Return the [x, y] coordinate for the center point of the cell that contains the specified text.  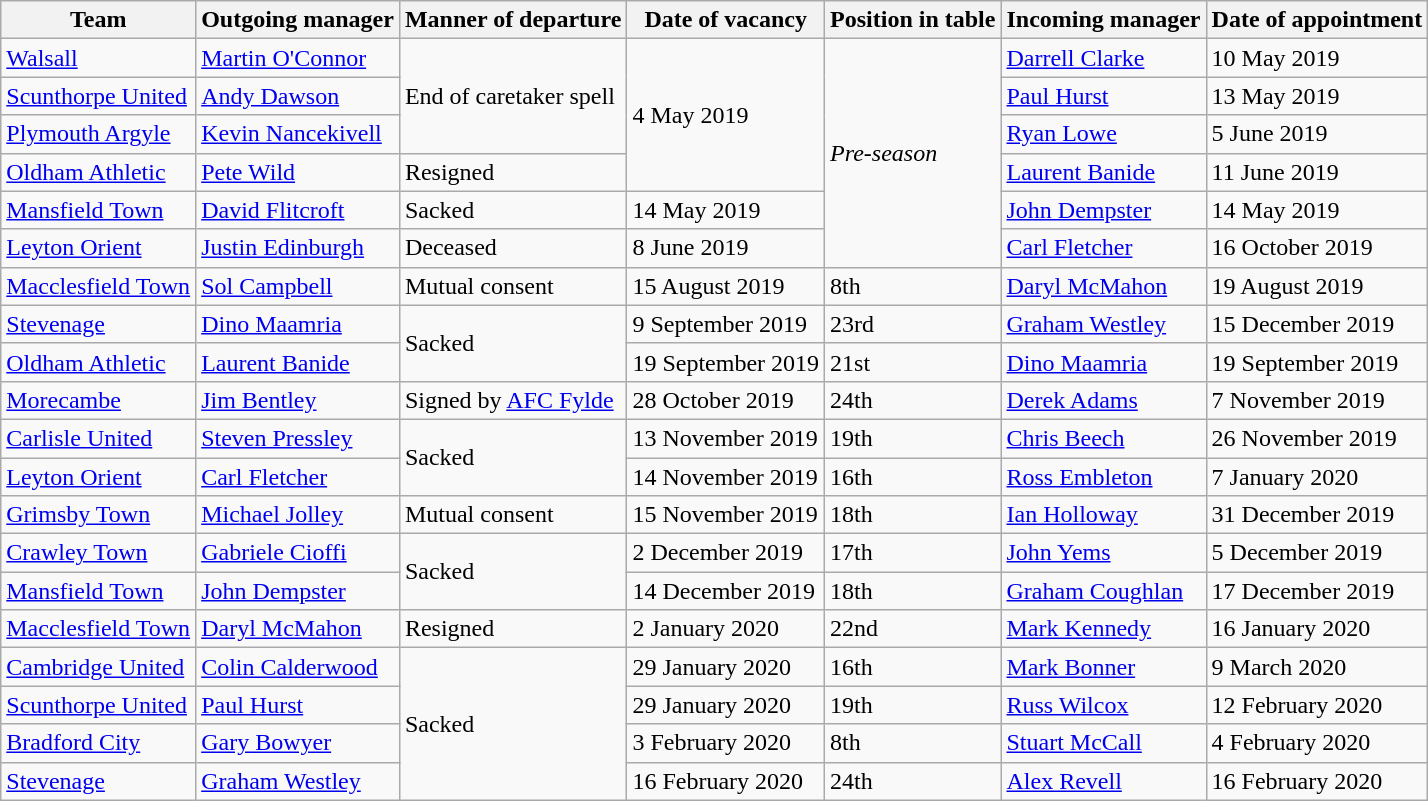
Mark Bonner [1104, 667]
Steven Pressley [298, 438]
Morecambe [98, 400]
9 September 2019 [726, 324]
Incoming manager [1104, 20]
15 August 2019 [726, 286]
Carlisle United [98, 438]
Andy Dawson [298, 96]
Graham Coughlan [1104, 591]
Position in table [913, 20]
15 November 2019 [726, 515]
21st [913, 362]
Darrell Clarke [1104, 58]
Ryan Lowe [1104, 134]
23rd [913, 324]
Ian Holloway [1104, 515]
Date of appointment [1317, 20]
David Flitcroft [298, 210]
Russ Wilcox [1104, 705]
Jim Bentley [298, 400]
Manner of departure [512, 20]
Bradford City [98, 743]
10 May 2019 [1317, 58]
2 December 2019 [726, 553]
4 February 2020 [1317, 743]
Walsall [98, 58]
15 December 2019 [1317, 324]
28 October 2019 [726, 400]
3 February 2020 [726, 743]
End of caretaker spell [512, 96]
Michael Jolley [298, 515]
7 November 2019 [1317, 400]
Alex Revell [1104, 781]
19 August 2019 [1317, 286]
14 December 2019 [726, 591]
16 October 2019 [1317, 248]
Pre-season [913, 153]
Ross Embleton [1104, 477]
17 December 2019 [1317, 591]
Pete Wild [298, 172]
Date of vacancy [726, 20]
22nd [913, 629]
Sol Campbell [298, 286]
Crawley Town [98, 553]
5 June 2019 [1317, 134]
13 May 2019 [1317, 96]
14 November 2019 [726, 477]
4 May 2019 [726, 115]
12 February 2020 [1317, 705]
26 November 2019 [1317, 438]
5 December 2019 [1317, 553]
2 January 2020 [726, 629]
8 June 2019 [726, 248]
Justin Edinburgh [298, 248]
11 June 2019 [1317, 172]
Cambridge United [98, 667]
Stuart McCall [1104, 743]
Chris Beech [1104, 438]
Colin Calderwood [298, 667]
Gabriele Cioffi [298, 553]
Gary Bowyer [298, 743]
7 January 2020 [1317, 477]
Deceased [512, 248]
Signed by AFC Fylde [512, 400]
Plymouth Argyle [98, 134]
Martin O'Connor [298, 58]
Mark Kennedy [1104, 629]
Outgoing manager [298, 20]
Team [98, 20]
17th [913, 553]
31 December 2019 [1317, 515]
John Yems [1104, 553]
13 November 2019 [726, 438]
Derek Adams [1104, 400]
Grimsby Town [98, 515]
Kevin Nancekivell [298, 134]
9 March 2020 [1317, 667]
16 January 2020 [1317, 629]
